Return [x, y] of the center of cell containing provided text 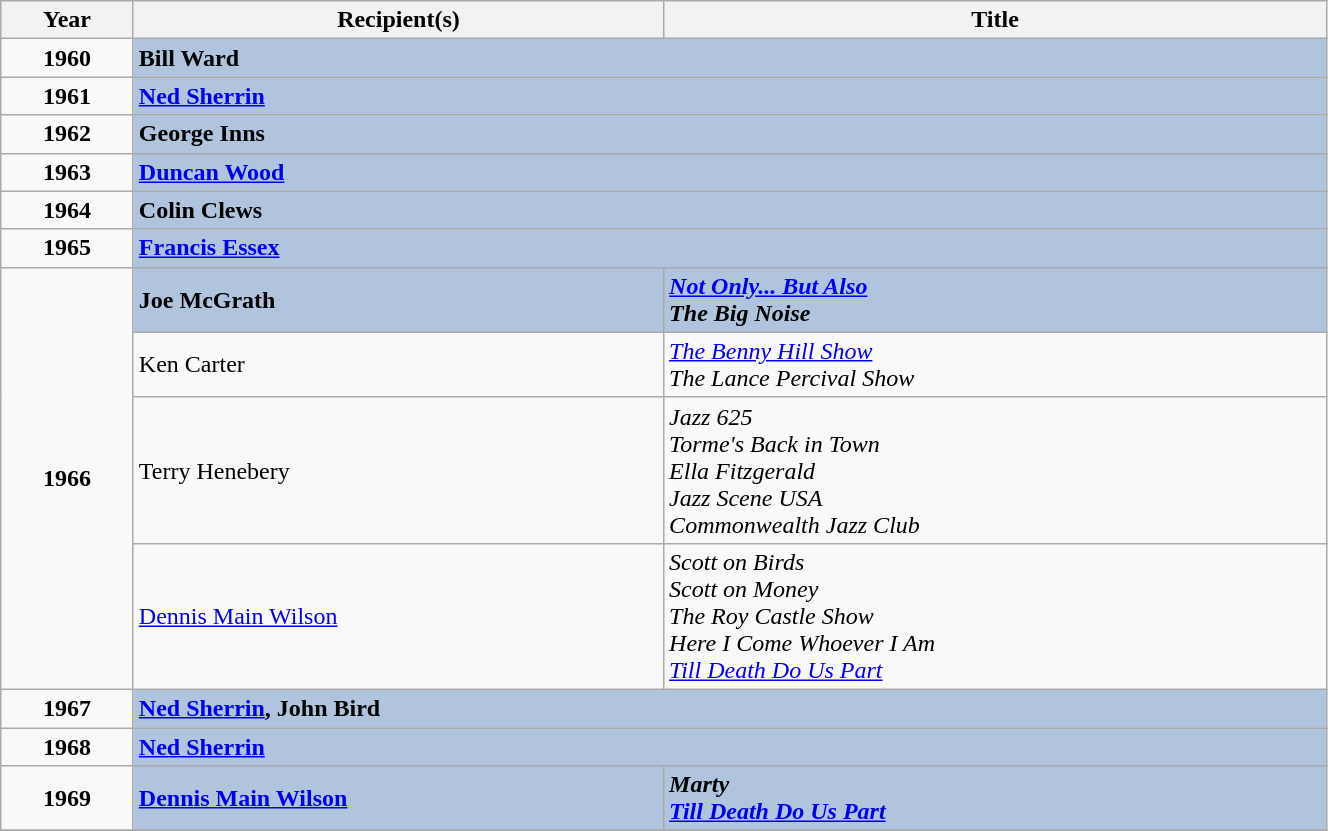
Title [996, 20]
Year [68, 20]
1963 [68, 172]
Ken Carter [398, 364]
Scott on BirdsScott on MoneyThe Roy Castle ShowHere I Come Whoever I AmTill Death Do Us Part [996, 616]
1966 [68, 478]
Ned Sherrin, John Bird [730, 708]
1968 [68, 747]
1969 [68, 798]
Francis Essex [730, 248]
The Benny Hill ShowThe Lance Percival Show [996, 364]
1964 [68, 210]
1967 [68, 708]
George Inns [730, 134]
Not Only... But AlsoThe Big Noise [996, 300]
1965 [68, 248]
Recipient(s) [398, 20]
1960 [68, 58]
Colin Clews [730, 210]
MartyTill Death Do Us Part [996, 798]
Bill Ward [730, 58]
Joe McGrath [398, 300]
Duncan Wood [730, 172]
1961 [68, 96]
Terry Henebery [398, 470]
Jazz 625Torme's Back in TownElla FitzgeraldJazz Scene USACommonwealth Jazz Club [996, 470]
1962 [68, 134]
